Return [X, Y] of the center of cell containing provided text 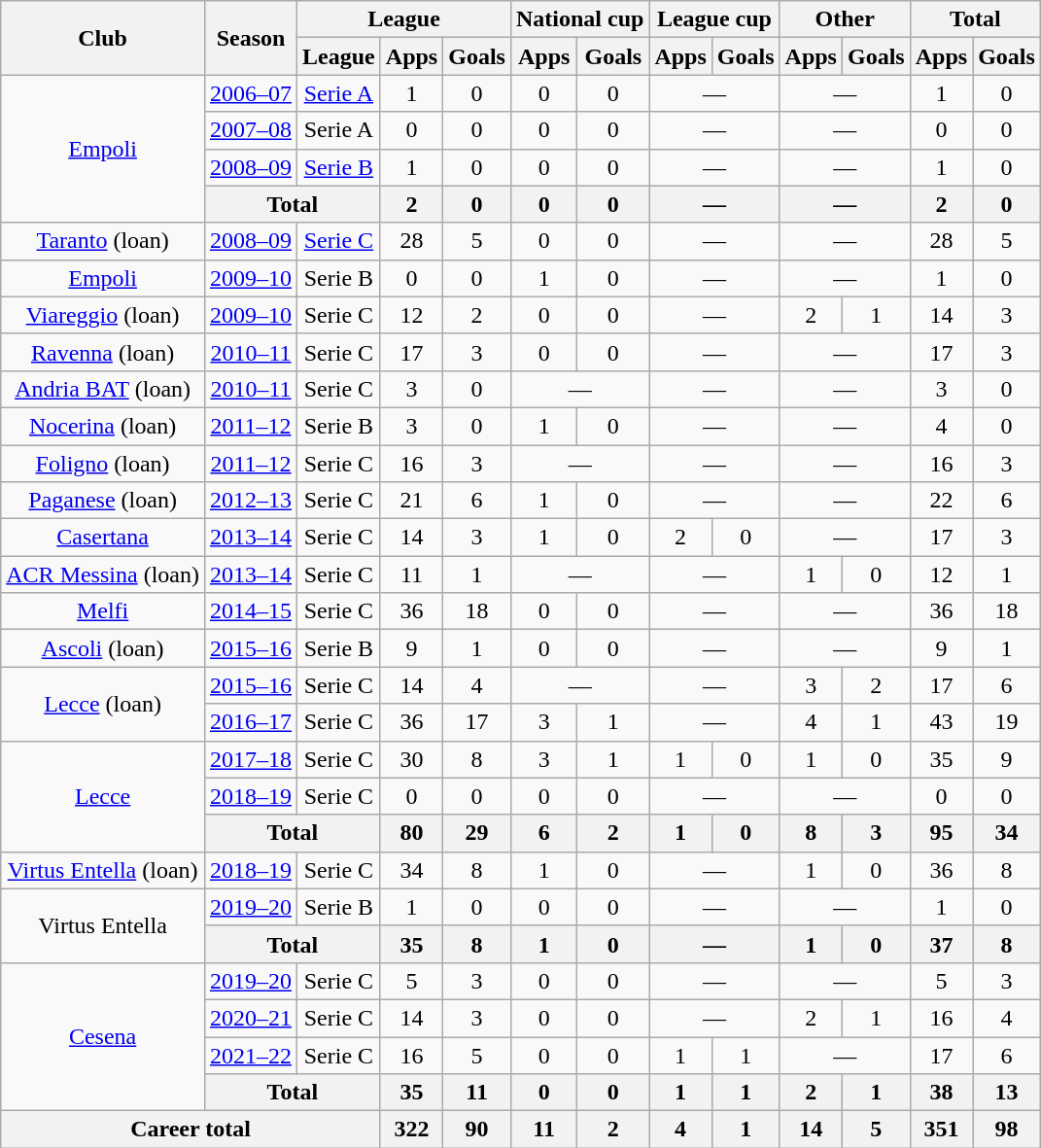
Melfi [103, 611]
Paganese (loan) [103, 501]
98 [1007, 1130]
Other [845, 19]
National cup [579, 19]
Foligno (loan) [103, 464]
13 [1007, 1093]
Lecce [103, 796]
21 [411, 501]
2021–22 [251, 1055]
Lecce (loan) [103, 704]
Andria BAT (loan) [103, 389]
80 [411, 833]
2012–13 [251, 501]
Ascoli (loan) [103, 648]
22 [941, 501]
30 [411, 759]
Club [103, 38]
37 [941, 944]
Casertana [103, 538]
Nocerina (loan) [103, 426]
2014–15 [251, 611]
43 [941, 722]
Virtus Entella [103, 925]
Season [251, 38]
95 [941, 833]
2006–07 [251, 93]
2016–17 [251, 722]
2007–08 [251, 130]
Taranto (loan) [103, 241]
351 [941, 1130]
322 [411, 1130]
Cesena [103, 1036]
Career total [191, 1130]
19 [1007, 722]
90 [477, 1130]
Viareggio (loan) [103, 315]
ACR Messina (loan) [103, 574]
38 [941, 1093]
2020–21 [251, 1018]
Ravenna (loan) [103, 352]
Virtus Entella (loan) [103, 870]
League cup [714, 19]
2017–18 [251, 759]
29 [477, 833]
